Scan for the cell matching the given text and deliver its (X, Y) coordinate at center. 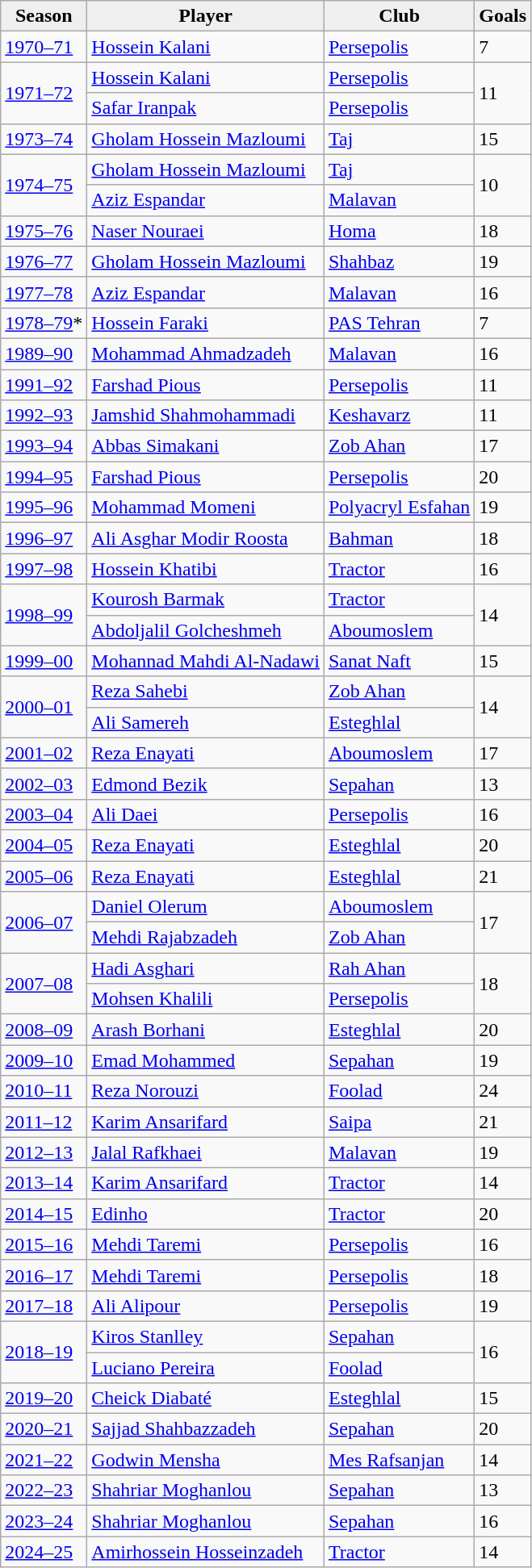
Mohammad Momeni (206, 508)
1996–97 (44, 538)
2005–06 (44, 876)
1989–90 (44, 353)
1999–00 (44, 661)
Homa (399, 231)
Abbas Simakani (206, 446)
2020–21 (44, 1429)
Sanat Naft (399, 661)
1975–76 (44, 231)
Hadi Asghari (206, 968)
Kiros Stanlley (206, 1336)
2022–23 (44, 1491)
Mes Rafsanjan (399, 1460)
Kourosh Barmak (206, 600)
2013–14 (44, 1183)
Reza Sahebi (206, 692)
2000–01 (44, 707)
Club (399, 16)
Goals (503, 16)
Saipa (399, 1122)
2001–02 (44, 753)
Ali Samereh (206, 722)
Polyacryl Esfahan (399, 508)
Luciano Pereira (206, 1368)
Season (44, 16)
2002–03 (44, 784)
2017–18 (44, 1306)
Keshavarz (399, 416)
2010–11 (44, 1091)
Reza Norouzi (206, 1091)
1974–75 (44, 185)
Arash Borhani (206, 1030)
Edinho (206, 1214)
2015–16 (44, 1244)
2019–20 (44, 1399)
Ali Asghar Modir Roosta (206, 538)
2007–08 (44, 984)
Safar Iranpak (206, 108)
Abdoljalil Golcheshmeh (206, 630)
1977–78 (44, 292)
Jamshid Shahmohammadi (206, 416)
1991–92 (44, 385)
2024–25 (44, 1552)
Naser Nouraei (206, 231)
Edmond Bezik (206, 784)
1971–72 (44, 93)
1997–98 (44, 569)
1978–79* (44, 323)
Emad Mohammed (206, 1060)
10 (503, 185)
2008–09 (44, 1030)
Amirhossein Hosseinzadeh (206, 1552)
2021–22 (44, 1460)
24 (503, 1091)
2003–04 (44, 814)
Daniel Olerum (206, 907)
Sajjad Shahbazzadeh (206, 1429)
Bahman (399, 538)
1976–77 (44, 261)
Hossein Faraki (206, 323)
2016–17 (44, 1275)
PAS Tehran (399, 323)
2018–19 (44, 1352)
2004–05 (44, 845)
1994–95 (44, 477)
2014–15 (44, 1214)
1998–99 (44, 615)
Mohammad Ahmadzadeh (206, 353)
Rah Ahan (399, 968)
Hossein Khatibi (206, 569)
1970–71 (44, 47)
Mohsen Khalili (206, 999)
2006–07 (44, 922)
2011–12 (44, 1122)
Ali Alipour (206, 1306)
Player (206, 16)
Cheick Diabaté (206, 1399)
2012–13 (44, 1152)
2023–24 (44, 1521)
1993–94 (44, 446)
2009–10 (44, 1060)
Ali Daei (206, 814)
1973–74 (44, 139)
Mohannad Mahdi Al-Nadawi (206, 661)
1992–93 (44, 416)
Jalal Rafkhaei (206, 1152)
Mehdi Rajabzadeh (206, 938)
Shahbaz (399, 261)
1995–96 (44, 508)
Godwin Mensha (206, 1460)
